Provide the (X, Y) coordinate of the cell's center where the given text is located.  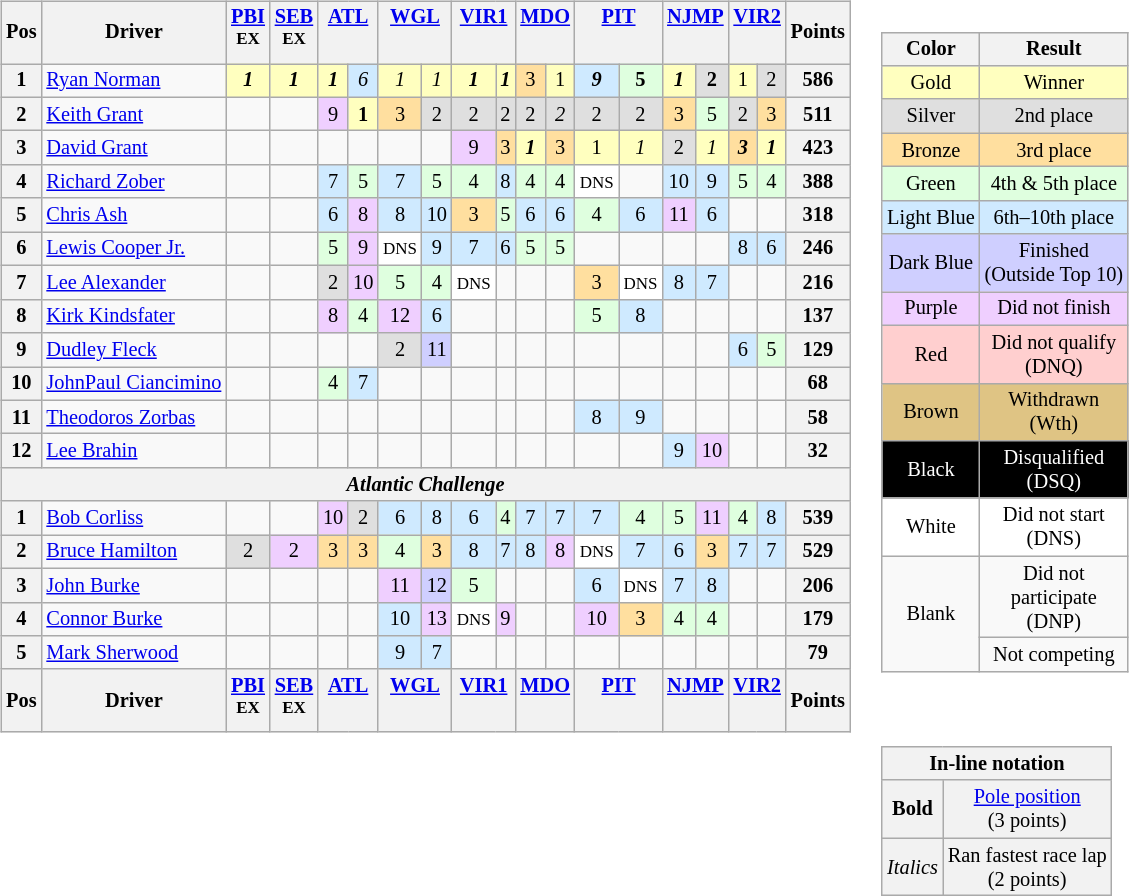
Brown (930, 412)
In-line notation (996, 764)
Black (930, 470)
Lee Alexander (134, 283)
Atlantic Challenge (426, 484)
Mark Sherwood (134, 653)
Dudley Fleck (134, 350)
Keith Grant (134, 114)
Lewis Cooper Jr. (134, 249)
129 (818, 350)
Did not finish (1054, 309)
Result (1054, 49)
246 (818, 249)
Bob Corliss (134, 518)
Color (930, 49)
79 (818, 653)
137 (818, 316)
Italics (912, 867)
206 (818, 585)
586 (818, 81)
4th & 5th place (1054, 184)
Theodoros Zorbas (134, 417)
179 (818, 619)
Ran fastest race lap(2 points) (1028, 867)
58 (818, 417)
Connor Burke (134, 619)
John Burke (134, 585)
Chris Ash (134, 215)
Purple (930, 309)
2nd place (1054, 116)
JohnPaul Ciancimino (134, 383)
Lee Brahin (134, 451)
529 (818, 552)
539 (818, 518)
Light Blue (930, 217)
Winner (1054, 83)
Finished(Outside Top 10) (1054, 263)
6th–10th place (1054, 217)
32 (818, 451)
388 (818, 182)
Gold (930, 83)
Ryan Norman (134, 81)
White (930, 527)
Disqualified(DSQ) (1054, 470)
Green (930, 184)
Red (930, 354)
Pole position(3 points) (1028, 809)
David Grant (134, 148)
318 (818, 215)
68 (818, 383)
Bruce Hamilton (134, 552)
Silver (930, 116)
216 (818, 283)
13 (437, 619)
Kirk Kindsfater (134, 316)
Withdrawn(Wth) (1054, 412)
Richard Zober (134, 182)
Did not qualify(DNQ) (1054, 354)
Bronze (930, 150)
423 (818, 148)
511 (818, 114)
Did notparticipate(DNP) (1054, 597)
Blank (930, 614)
Not competing (1054, 655)
Did not start(DNS) (1054, 527)
Bold (912, 809)
3rd place (1054, 150)
Dark Blue (930, 263)
